Return the [X, Y] coordinate for the center point of the cell that contains the specified text.  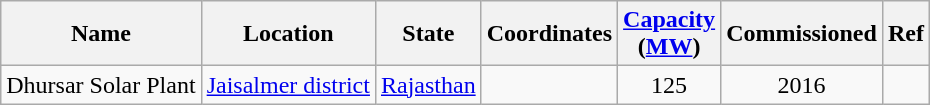
Jaisalmer district [288, 85]
Dhursar Solar Plant [101, 85]
Location [288, 34]
2016 [802, 85]
Name [101, 34]
Coordinates [549, 34]
State [428, 34]
Capacity(MW) [670, 34]
Ref [906, 34]
125 [670, 85]
Commissioned [802, 34]
Rajasthan [428, 85]
